Provide the (X, Y) coordinate of the cell's center where the given text is located.  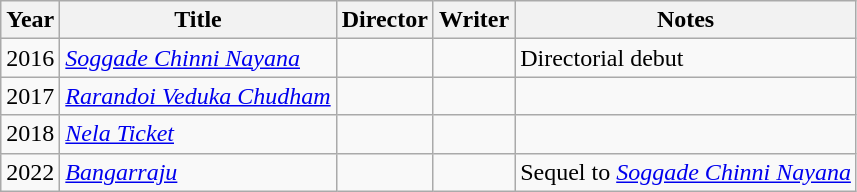
Nela Ticket (198, 134)
Soggade Chinni Nayana (198, 58)
Title (198, 20)
2017 (30, 96)
Writer (474, 20)
Sequel to Soggade Chinni Nayana (686, 172)
Bangarraju (198, 172)
Rarandoi Veduka Chudham (198, 96)
2018 (30, 134)
Directorial debut (686, 58)
Director (384, 20)
2016 (30, 58)
2022 (30, 172)
Year (30, 20)
Notes (686, 20)
